Return the (x, y) coordinate for the center point of the cell that contains the specified text.  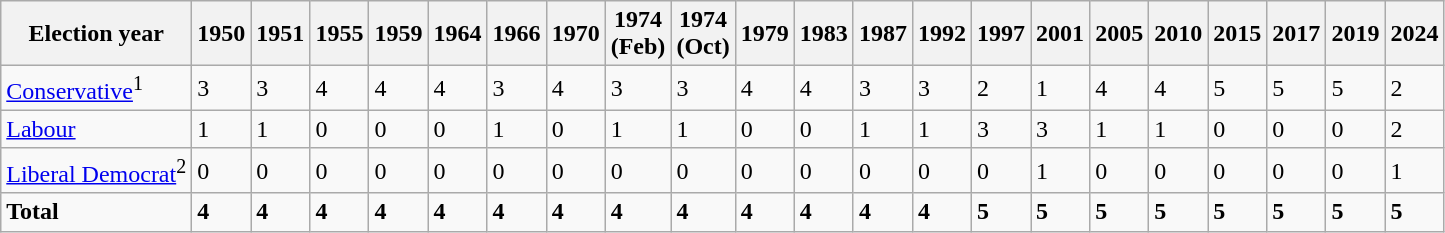
1959 (398, 34)
1992 (942, 34)
1979 (764, 34)
2019 (1356, 34)
2024 (1414, 34)
1966 (516, 34)
1964 (458, 34)
1951 (280, 34)
2010 (1178, 34)
1955 (340, 34)
2001 (1060, 34)
1970 (576, 34)
1983 (824, 34)
2015 (1238, 34)
Conservative1 (96, 88)
1950 (222, 34)
Labour (96, 129)
2005 (1120, 34)
1987 (882, 34)
Total (96, 212)
Liberal Democrat2 (96, 170)
1974(Feb) (638, 34)
1997 (1002, 34)
2017 (1296, 34)
1974(Oct) (703, 34)
Election year (96, 34)
